Provide the (x, y) coordinate of the cell's center where the given text is located.  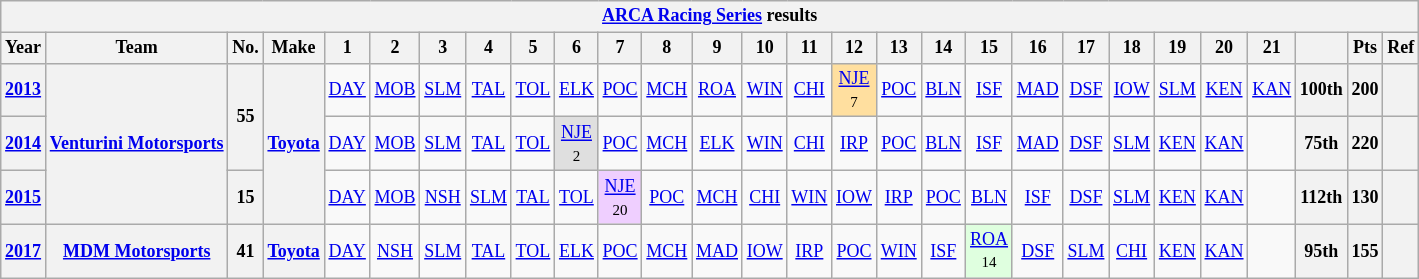
No. (246, 48)
Year (24, 48)
18 (1132, 48)
3 (443, 48)
Pts (1365, 48)
NJE20 (620, 197)
NJE7 (854, 90)
100th (1322, 90)
2014 (24, 144)
Make (294, 48)
16 (1038, 48)
MDM Motorsports (136, 251)
ROA14 (990, 251)
155 (1365, 251)
Team (136, 48)
95th (1322, 251)
19 (1177, 48)
8 (667, 48)
220 (1365, 144)
ROA (718, 90)
9 (718, 48)
14 (944, 48)
20 (1224, 48)
2013 (24, 90)
11 (810, 48)
130 (1365, 197)
Ref (1401, 48)
5 (532, 48)
6 (577, 48)
4 (489, 48)
112th (1322, 197)
ARCA Racing Series results (710, 16)
7 (620, 48)
12 (854, 48)
41 (246, 251)
75th (1322, 144)
10 (764, 48)
Venturini Motorsports (136, 144)
2017 (24, 251)
13 (898, 48)
21 (1272, 48)
200 (1365, 90)
2015 (24, 197)
1 (347, 48)
55 (246, 116)
NJE2 (577, 144)
17 (1086, 48)
2 (395, 48)
